Find where the given text appears and provide that cell's center as (x, y) coordinate. 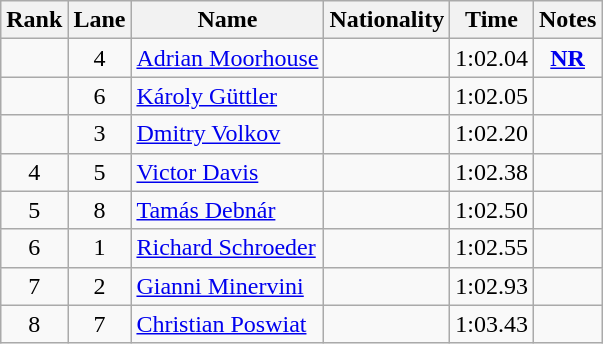
Notes (567, 20)
Time (492, 20)
1:02.55 (492, 248)
1:02.05 (492, 96)
Richard Schroeder (228, 248)
Name (228, 20)
1:02.93 (492, 286)
Lane (100, 20)
Gianni Minervini (228, 286)
NR (567, 58)
1:02.04 (492, 58)
Victor Davis (228, 172)
Christian Poswiat (228, 324)
2 (100, 286)
1:02.38 (492, 172)
Dmitry Volkov (228, 134)
Károly Güttler (228, 96)
1:02.50 (492, 210)
1:03.43 (492, 324)
Tamás Debnár (228, 210)
Adrian Moorhouse (228, 58)
Nationality (387, 20)
3 (100, 134)
Rank (34, 20)
1:02.20 (492, 134)
1 (100, 248)
